Determine the (x, y) coordinate at the center of the cell enclosing the given text.  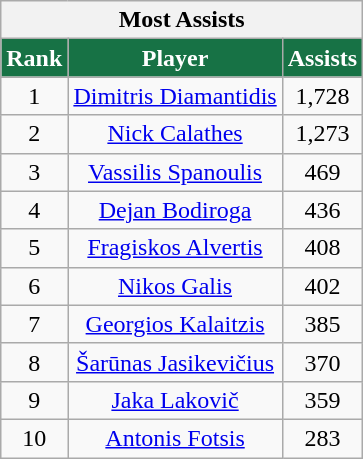
436 (322, 210)
Assists (322, 58)
6 (34, 286)
1 (34, 96)
Nikos Galis (175, 286)
7 (34, 324)
3 (34, 172)
283 (322, 438)
Dejan Bodiroga (175, 210)
2 (34, 134)
4 (34, 210)
Vassilis Spanoulis (175, 172)
385 (322, 324)
Fragiskos Alvertis (175, 248)
9 (34, 400)
Dimitris Diamantidis (175, 96)
Nick Calathes (175, 134)
Šarūnas Jasikevičius (175, 362)
402 (322, 286)
8 (34, 362)
370 (322, 362)
Jaka Lakovič (175, 400)
Player (175, 58)
Antonis Fotsis (175, 438)
359 (322, 400)
Rank (34, 58)
5 (34, 248)
Most Assists (182, 20)
408 (322, 248)
1,728 (322, 96)
469 (322, 172)
Georgios Kalaitzis (175, 324)
1,273 (322, 134)
10 (34, 438)
